Detect which cell encompasses the target text, then output its (x, y) center coordinate. 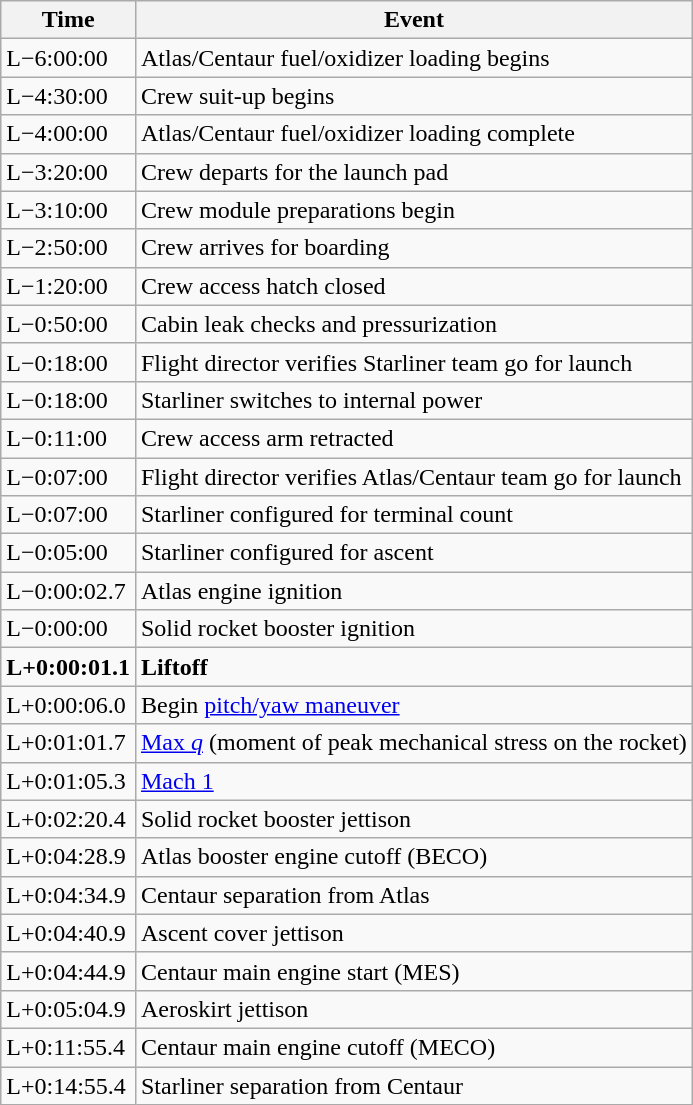
L−0:50:00 (68, 324)
Atlas/Centaur fuel/oxidizer loading begins (414, 58)
L+0:05:04.9 (68, 1009)
Liftoff (414, 667)
Crew module preparations begin (414, 210)
Crew arrives for boarding (414, 248)
L+0:01:01.7 (68, 743)
L+0:04:44.9 (68, 971)
L−0:00:02.7 (68, 591)
L−4:00:00 (68, 134)
L+0:04:34.9 (68, 895)
Cabin leak checks and pressurization (414, 324)
L−0:00:00 (68, 629)
Crew access hatch closed (414, 286)
Mach 1 (414, 781)
L−4:30:00 (68, 96)
Flight director verifies Atlas/Centaur team go for launch (414, 477)
Begin pitch/yaw maneuver (414, 705)
L−3:10:00 (68, 210)
L+0:00:06.0 (68, 705)
L−0:05:00 (68, 553)
Starliner separation from Centaur (414, 1085)
L+0:04:40.9 (68, 933)
L+0:00:01.1 (68, 667)
L−3:20:00 (68, 172)
L−6:00:00 (68, 58)
Event (414, 20)
Starliner configured for terminal count (414, 515)
Starliner configured for ascent (414, 553)
Crew suit-up begins (414, 96)
Time (68, 20)
Starliner switches to internal power (414, 400)
Aeroskirt jettison (414, 1009)
Flight director verifies Starliner team go for launch (414, 362)
Crew access arm retracted (414, 438)
Atlas engine ignition (414, 591)
Atlas booster engine cutoff (BECO) (414, 857)
Centaur separation from Atlas (414, 895)
L−2:50:00 (68, 248)
L+0:02:20.4 (68, 819)
Solid rocket booster jettison (414, 819)
Centaur main engine cutoff (MECO) (414, 1047)
Ascent cover jettison (414, 933)
L−1:20:00 (68, 286)
L+0:14:55.4 (68, 1085)
L+0:04:28.9 (68, 857)
Atlas/Centaur fuel/oxidizer loading complete (414, 134)
L−0:11:00 (68, 438)
Max q (moment of peak mechanical stress on the rocket) (414, 743)
Solid rocket booster ignition (414, 629)
L+0:11:55.4 (68, 1047)
Crew departs for the launch pad (414, 172)
Centaur main engine start (MES) (414, 971)
L+0:01:05.3 (68, 781)
